Find where the given text appears and provide that cell's center as [X, Y] coordinate. 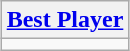
Best Player [65, 20]
